Return [X, Y] of the center of cell containing provided text 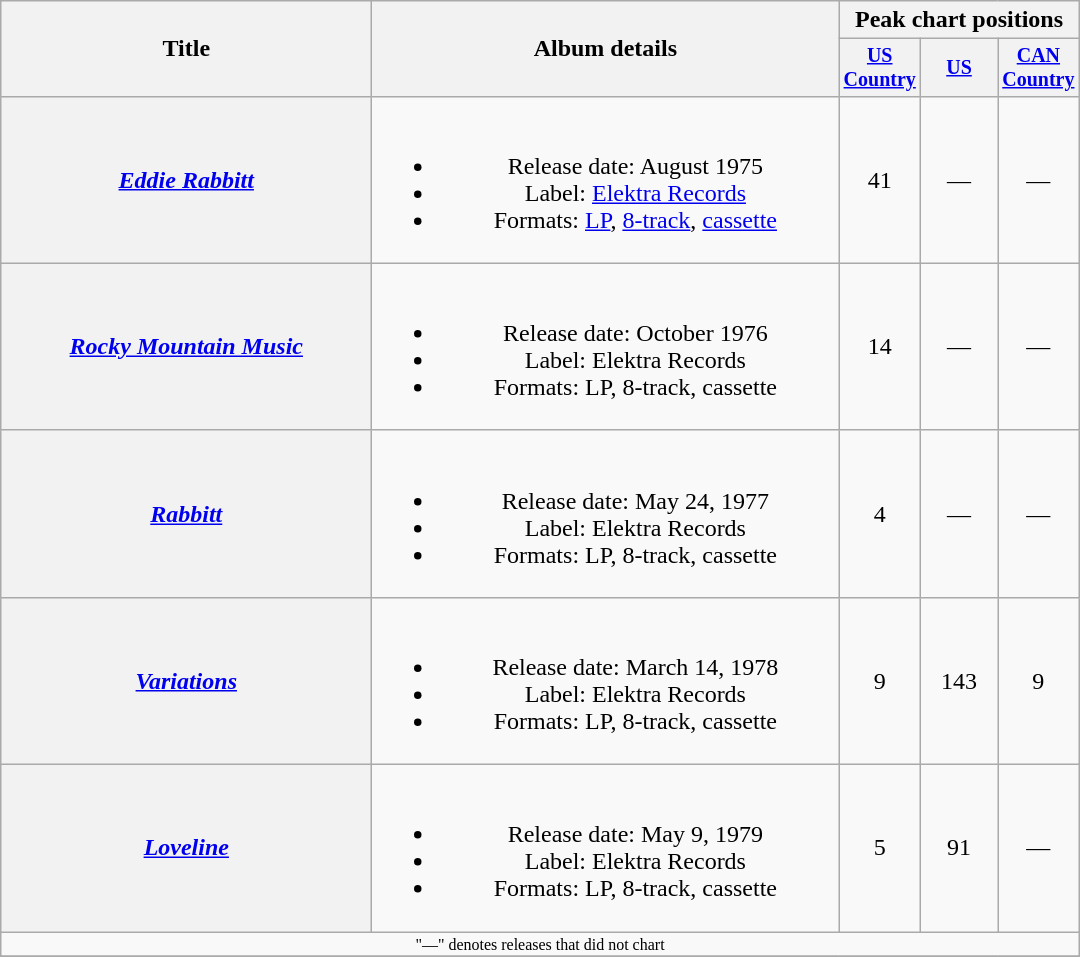
Release date: March 14, 1978Label: Elektra RecordsFormats: LP, 8-track, cassette [606, 680]
Album details [606, 49]
Title [186, 49]
143 [960, 680]
US [960, 68]
Release date: May 9, 1979Label: Elektra RecordsFormats: LP, 8-track, cassette [606, 848]
Release date: May 24, 1977Label: Elektra RecordsFormats: LP, 8-track, cassette [606, 514]
Eddie Rabbitt [186, 180]
5 [880, 848]
14 [880, 346]
Peak chart positions [959, 20]
Rabbitt [186, 514]
Loveline [186, 848]
"—" denotes releases that did not chart [540, 944]
41 [880, 180]
Rocky Mountain Music [186, 346]
91 [960, 848]
CAN Country [1039, 68]
4 [880, 514]
Release date: October 1976Label: Elektra RecordsFormats: LP, 8-track, cassette [606, 346]
Variations [186, 680]
US Country [880, 68]
Release date: August 1975Label: Elektra RecordsFormats: LP, 8-track, cassette [606, 180]
